Output the [x, y] coordinate of the center of the cell containing the given text.  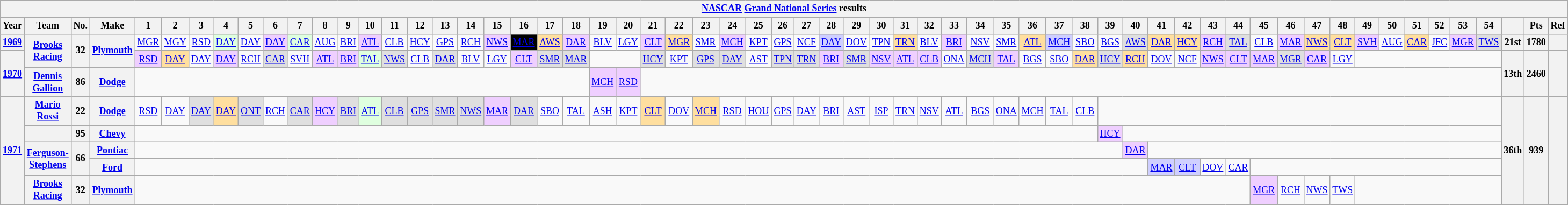
21 [653, 26]
MGY [175, 42]
Ref [1558, 26]
7 [300, 26]
HOU [758, 111]
44 [1238, 26]
5 [250, 26]
48 [1343, 26]
2 [175, 26]
15 [497, 26]
26 [783, 26]
95 [81, 133]
3 [201, 26]
11 [394, 26]
45 [1264, 26]
Mario Rossi [47, 111]
ISP [881, 111]
1969 [13, 42]
18 [576, 26]
17 [550, 26]
40 [1136, 26]
49 [1368, 26]
66 [81, 159]
ASH [603, 111]
37 [1059, 26]
47 [1317, 26]
43 [1213, 26]
54 [1489, 26]
14 [471, 26]
86 [81, 82]
2460 [1536, 73]
Pontiac [112, 151]
10 [370, 26]
1971 [13, 151]
50 [1392, 26]
9 [348, 26]
20 [628, 26]
Year [13, 26]
939 [1536, 151]
35 [1006, 26]
28 [831, 26]
34 [980, 26]
6 [275, 26]
19 [603, 26]
1 [148, 26]
23 [706, 26]
36th [1513, 151]
29 [856, 26]
Chevy [112, 133]
Make [112, 26]
36 [1032, 26]
30 [881, 26]
13 [445, 26]
46 [1291, 26]
16 [524, 26]
21st [1513, 42]
ONT [250, 111]
1780 [1536, 42]
41 [1161, 26]
51 [1417, 26]
12 [420, 26]
Ford [112, 167]
27 [806, 26]
24 [732, 26]
39 [1110, 26]
31 [906, 26]
38 [1085, 26]
33 [954, 26]
1970 [13, 73]
Ferguson-Stephens [47, 159]
4 [226, 26]
Team [47, 26]
JFC [1440, 42]
8 [325, 26]
53 [1463, 26]
No. [81, 26]
42 [1187, 26]
13th [1513, 73]
NASCAR Grand National Series results [784, 9]
Pts [1536, 26]
25 [758, 26]
52 [1440, 26]
Dennis Gallion [47, 82]
